Provide the (x, y) coordinate of the cell's center where the given text is located.  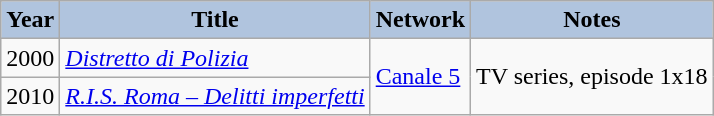
2000 (30, 58)
Canale 5 (420, 77)
Year (30, 20)
Notes (592, 20)
Distretto di Polizia (215, 58)
Network (420, 20)
TV series, episode 1x18 (592, 77)
2010 (30, 96)
Title (215, 20)
R.I.S. Roma – Delitti imperfetti (215, 96)
